Capture the cell that displays the provided text and extract its [x, y] central coordinate. 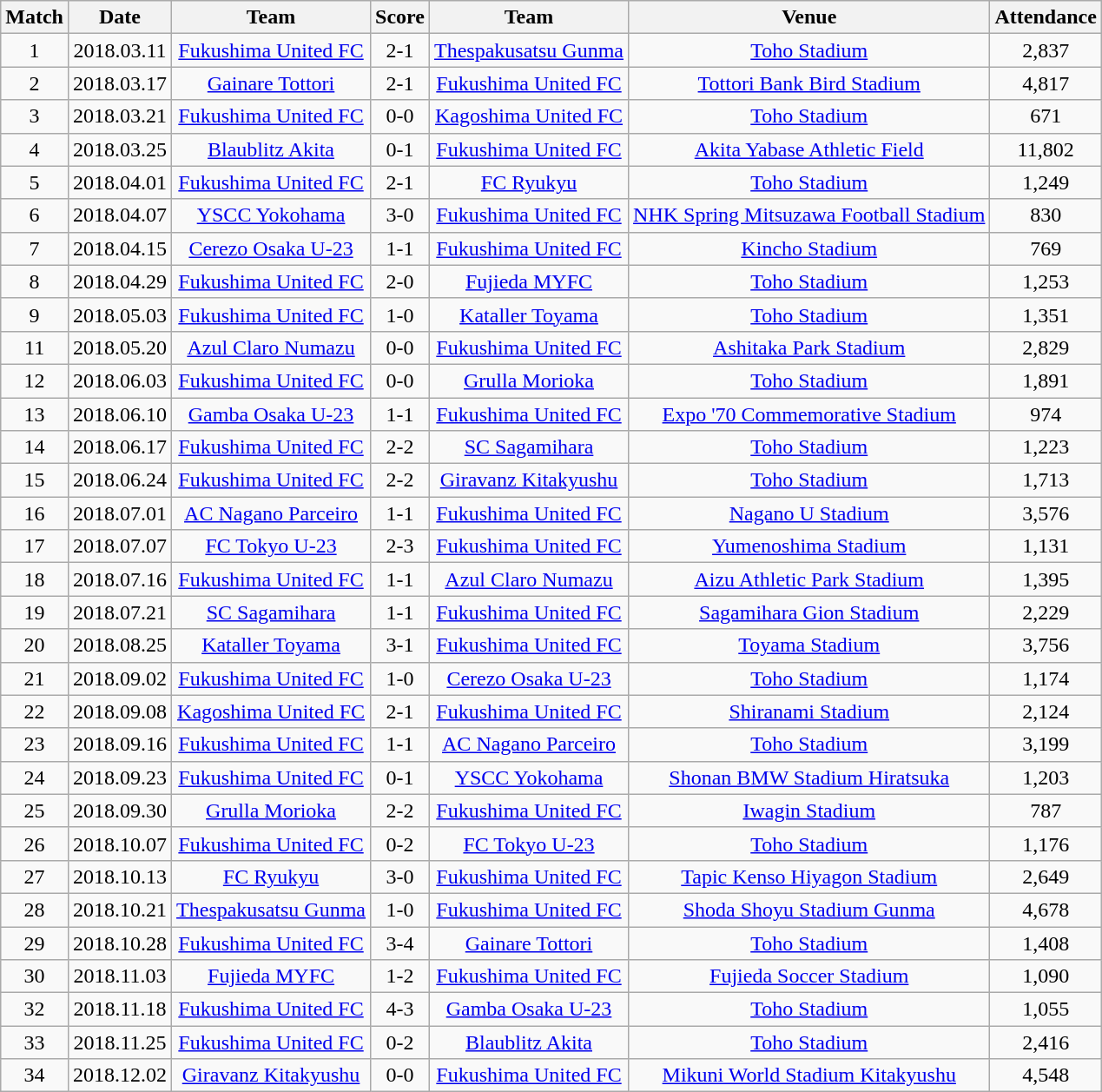
3,576 [1046, 513]
17 [35, 546]
671 [1046, 116]
2018.09.23 [120, 778]
2018.10.28 [120, 943]
1,249 [1046, 182]
1,203 [1046, 778]
13 [35, 414]
Kincho Stadium [809, 248]
1,408 [1046, 943]
Sagamihara Gion Stadium [809, 612]
2018.09.08 [120, 711]
2018.09.02 [120, 678]
3 [35, 116]
Toyama Stadium [809, 645]
Attendance [1046, 17]
33 [35, 1042]
2018.06.17 [120, 447]
22 [35, 711]
2018.06.10 [120, 414]
Match [35, 17]
16 [35, 513]
Tottori Bank Bird Stadium [809, 83]
Shonan BMW Stadium Hiratsuka [809, 778]
769 [1046, 248]
4 [35, 149]
3-4 [400, 943]
2018.12.02 [120, 1075]
2018.08.25 [120, 645]
2018.03.11 [120, 50]
1,223 [1046, 447]
1,090 [1046, 976]
2018.11.03 [120, 976]
Aizu Athletic Park Stadium [809, 579]
28 [35, 910]
2,416 [1046, 1042]
23 [35, 745]
20 [35, 645]
Ashitaka Park Stadium [809, 347]
21 [35, 678]
2018.07.01 [120, 513]
1,176 [1046, 844]
2018.03.21 [120, 116]
2018.06.03 [120, 381]
2018.09.16 [120, 745]
14 [35, 447]
4,817 [1046, 83]
2018.04.07 [120, 215]
3,756 [1046, 645]
2018.07.21 [120, 612]
2018.10.07 [120, 844]
30 [35, 976]
Expo '70 Commemorative Stadium [809, 414]
Date [120, 17]
32 [35, 1009]
Iwagin Stadium [809, 811]
12 [35, 381]
2 [35, 83]
2018.04.01 [120, 182]
2,229 [1046, 612]
1,131 [1046, 546]
1,713 [1046, 480]
2,649 [1046, 877]
2,837 [1046, 50]
2018.06.24 [120, 480]
2-3 [400, 546]
Tapic Kenso Hiyagon Stadium [809, 877]
Score [400, 17]
3,199 [1046, 745]
Shiranami Stadium [809, 711]
Yumenoshima Stadium [809, 546]
29 [35, 943]
4,548 [1046, 1075]
2-0 [400, 281]
1,253 [1046, 281]
34 [35, 1075]
25 [35, 811]
1,055 [1046, 1009]
27 [35, 877]
830 [1046, 215]
15 [35, 480]
Mikuni World Stadium Kitakyushu [809, 1075]
2018.10.13 [120, 877]
1,891 [1046, 381]
2018.04.29 [120, 281]
3-1 [400, 645]
974 [1046, 414]
2,829 [1046, 347]
9 [35, 314]
1,395 [1046, 579]
2018.05.03 [120, 314]
5 [35, 182]
4,678 [1046, 910]
2018.03.17 [120, 83]
1 [35, 50]
1,351 [1046, 314]
24 [35, 778]
2018.04.15 [120, 248]
2018.09.30 [120, 811]
2018.07.16 [120, 579]
8 [35, 281]
2018.11.25 [120, 1042]
18 [35, 579]
11 [35, 347]
Venue [809, 17]
2,124 [1046, 711]
1-2 [400, 976]
787 [1046, 811]
6 [35, 215]
Akita Yabase Athletic Field [809, 149]
Nagano U Stadium [809, 513]
4-3 [400, 1009]
11,802 [1046, 149]
Fujieda Soccer Stadium [809, 976]
2018.11.18 [120, 1009]
2018.03.25 [120, 149]
2018.07.07 [120, 546]
Shoda Shoyu Stadium Gunma [809, 910]
NHK Spring Mitsuzawa Football Stadium [809, 215]
1,174 [1046, 678]
19 [35, 612]
26 [35, 844]
2018.10.21 [120, 910]
2018.05.20 [120, 347]
7 [35, 248]
